Detect which cell encompasses the target text, then output its [X, Y] center coordinate. 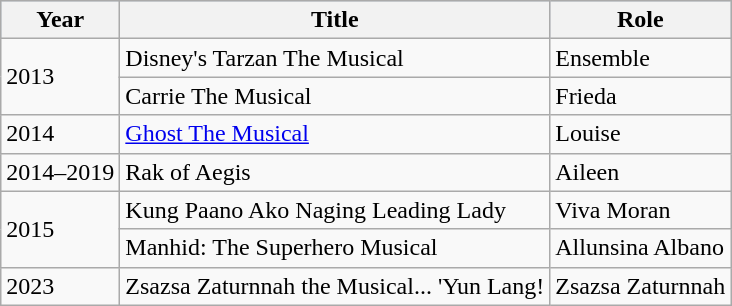
Year [60, 20]
Kung Paano Ako Naging Leading Lady [335, 210]
2014 [60, 134]
Carrie The Musical [335, 96]
Title [335, 20]
Viva Moran [640, 210]
Louise [640, 134]
2014–2019 [60, 172]
Ghost The Musical [335, 134]
Ensemble [640, 58]
Aileen [640, 172]
2013 [60, 77]
Zsazsa Zaturnnah the Musical... 'Yun Lang! [335, 286]
Frieda [640, 96]
Role [640, 20]
Manhid: The Superhero Musical [335, 248]
2015 [60, 229]
Rak of Aegis [335, 172]
Disney's Tarzan The Musical [335, 58]
2023 [60, 286]
Zsazsa Zaturnnah [640, 286]
Allunsina Albano [640, 248]
